Provide the (x, y) coordinate of the cell's center where the given text is located.  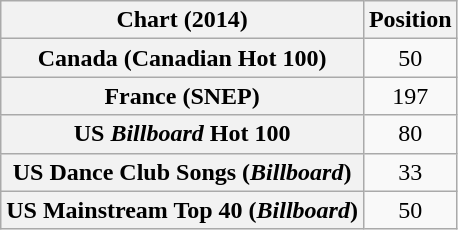
33 (410, 172)
US Mainstream Top 40 (Billboard) (182, 210)
Chart (2014) (182, 20)
80 (410, 134)
US Dance Club Songs (Billboard) (182, 172)
France (SNEP) (182, 96)
US Billboard Hot 100 (182, 134)
197 (410, 96)
Position (410, 20)
Canada (Canadian Hot 100) (182, 58)
